Return [X, Y] of the center of cell containing provided text 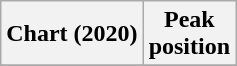
Peakposition [189, 34]
Chart (2020) [72, 34]
